Locate the cell with the specified text and output its [x, y] center coordinate. 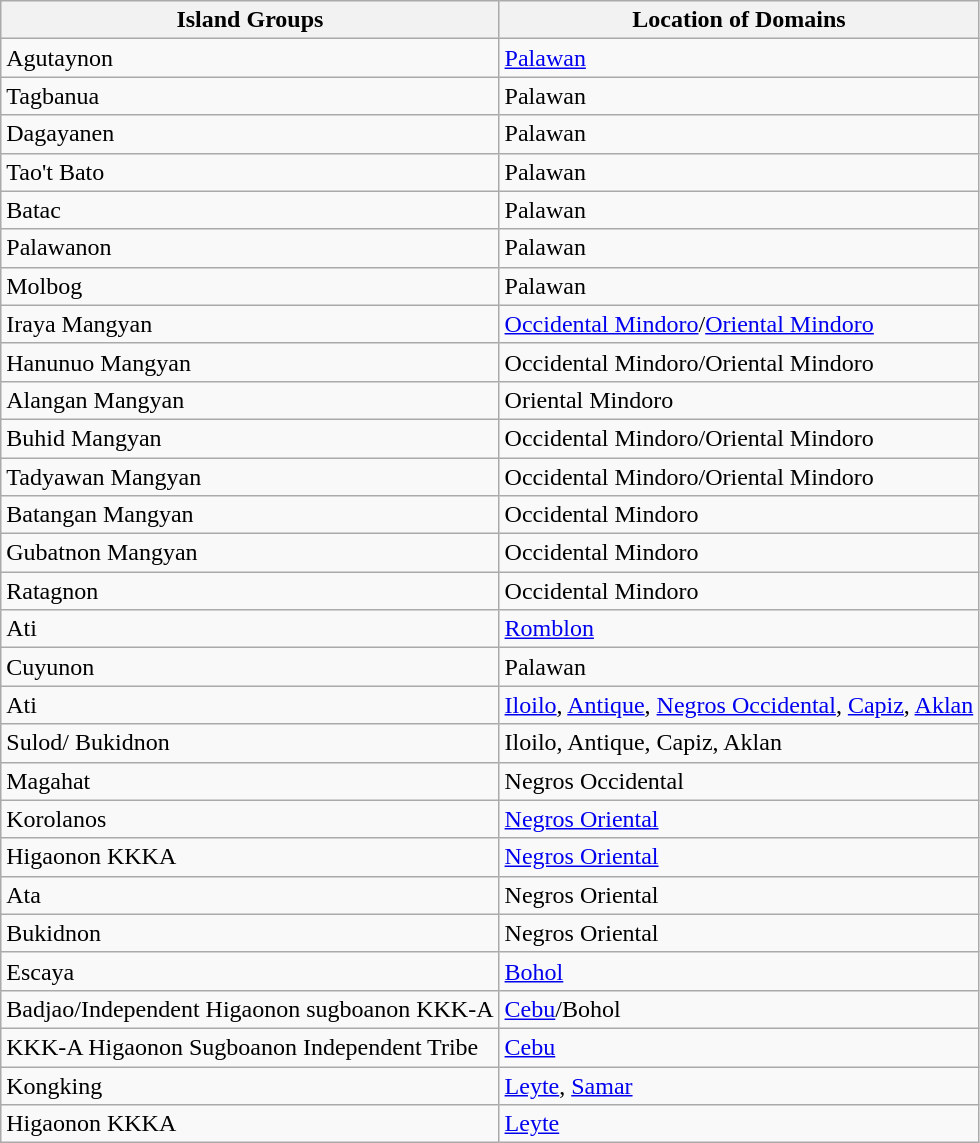
Molbog [250, 286]
Buhid Mangyan [250, 438]
Batac [250, 210]
Leyte, Samar [739, 1085]
Ratagnon [250, 591]
Location of Domains [739, 20]
Romblon [739, 629]
Gubatnon Mangyan [250, 553]
Batangan Mangyan [250, 515]
Palawanon [250, 248]
Dagayanen [250, 134]
Escaya [250, 971]
Leyte [739, 1124]
Cebu/Bohol [739, 1009]
Oriental Mindoro [739, 400]
Bukidnon [250, 933]
Hanunuo Mangyan [250, 362]
KKK-A Higaonon Sugboanon Independent Tribe [250, 1047]
Sulod/ Bukidnon [250, 743]
Iraya Mangyan [250, 324]
Tao't Bato [250, 172]
Magahat [250, 781]
Alangan Mangyan [250, 400]
Negros Occidental [739, 781]
Cebu [739, 1047]
Korolanos [250, 819]
Tadyawan Mangyan [250, 477]
Island Groups [250, 20]
Kongking [250, 1085]
Ata [250, 895]
Cuyunon [250, 667]
Tagbanua [250, 96]
Iloilo, Antique, Negros Occidental, Capiz, Aklan [739, 705]
Iloilo, Antique, Capiz, Aklan [739, 743]
Badjao/Independent Higaonon sugboanon KKK-A [250, 1009]
Bohol [739, 971]
Agutaynon [250, 58]
